Return the (x, y) coordinate for the center point of the cell that contains the specified text.  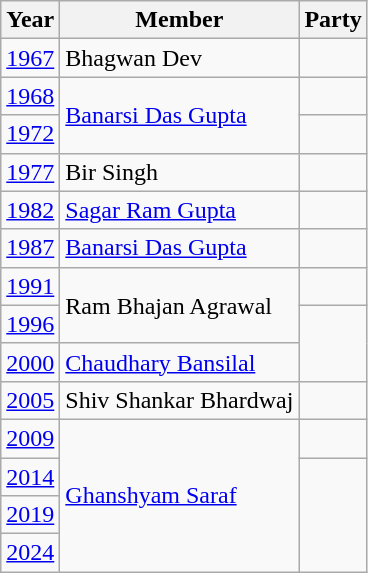
Year (30, 20)
Chaudhary Bansilal (180, 362)
1972 (30, 134)
Ram Bhajan Agrawal (180, 305)
1996 (30, 324)
2014 (30, 477)
1987 (30, 248)
1967 (30, 58)
1991 (30, 286)
1977 (30, 172)
1982 (30, 210)
Shiv Shankar Bhardwaj (180, 400)
Bhagwan Dev (180, 58)
Member (180, 20)
Sagar Ram Gupta (180, 210)
2009 (30, 438)
Bir Singh (180, 172)
2005 (30, 400)
Ghanshyam Saraf (180, 495)
2024 (30, 553)
Party (333, 20)
2000 (30, 362)
1968 (30, 96)
2019 (30, 515)
